For the text-containing cell, return its midpoint in (x, y) coordinate format. 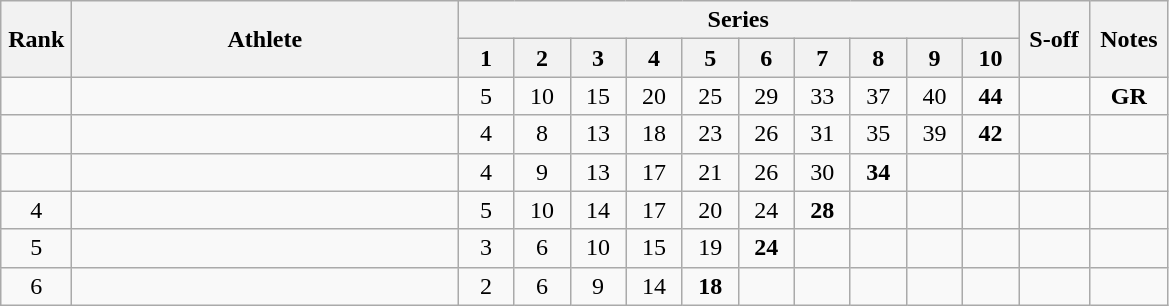
37 (878, 96)
42 (990, 134)
Series (738, 20)
Athlete (265, 39)
1 (486, 58)
33 (822, 96)
21 (710, 172)
31 (822, 134)
19 (710, 248)
28 (822, 210)
S-off (1054, 39)
44 (990, 96)
Rank (36, 39)
23 (710, 134)
35 (878, 134)
40 (934, 96)
25 (710, 96)
34 (878, 172)
39 (934, 134)
Notes (1130, 39)
30 (822, 172)
29 (766, 96)
GR (1130, 96)
7 (822, 58)
